Detect which cell encompasses the target text, then output its (X, Y) center coordinate. 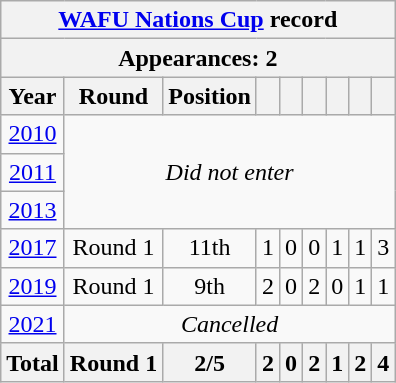
Total (33, 362)
2011 (33, 172)
2010 (33, 134)
Position (210, 96)
4 (384, 362)
3 (384, 248)
Appearances: 2 (198, 58)
Cancelled (230, 324)
WAFU Nations Cup record (198, 20)
Round (113, 96)
2017 (33, 248)
11th (210, 248)
Year (33, 96)
2/5 (210, 362)
2019 (33, 286)
2021 (33, 324)
2013 (33, 210)
9th (210, 286)
Did not enter (230, 172)
